From the cell containing the given text, extract its center point as [x, y] coordinate. 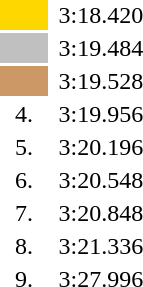
7. [24, 213]
5. [24, 147]
8. [24, 246]
4. [24, 114]
6. [24, 180]
